Provide the (x, y) coordinate of the cell's center where the given text is located.  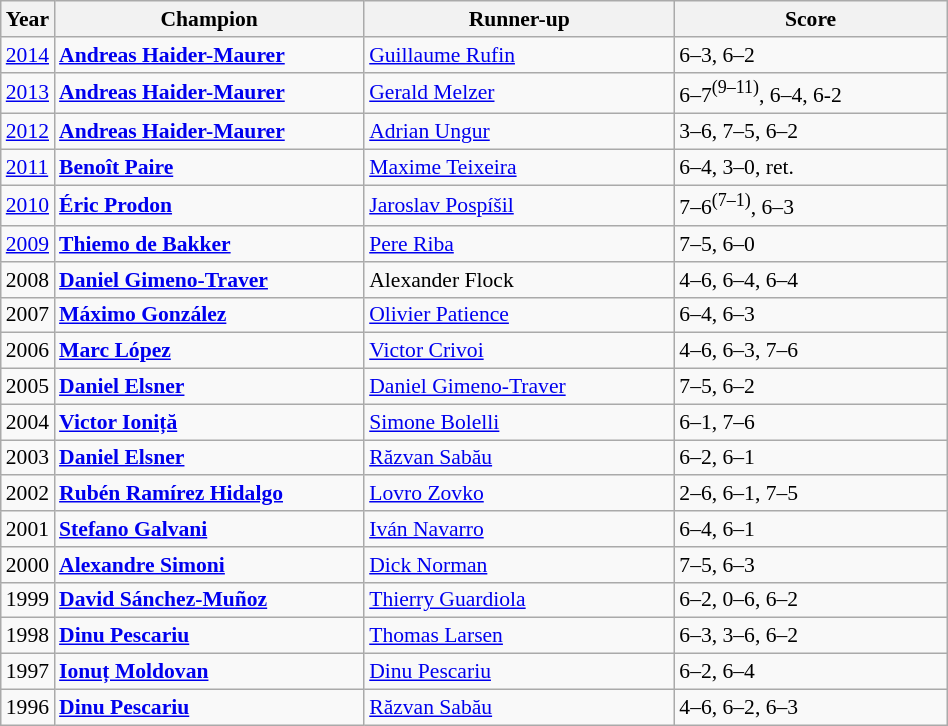
6–4, 6–3 (810, 316)
Gerald Melzer (519, 92)
Olivier Patience (519, 316)
Guillaume Rufin (519, 55)
6–1, 7–6 (810, 422)
Thierry Guardiola (519, 601)
Rubén Ramírez Hidalgo (209, 494)
Jaroslav Pospíšil (519, 206)
Lovro Zovko (519, 494)
2005 (28, 387)
Ionuț Moldovan (209, 672)
1997 (28, 672)
4–6, 6–4, 6–4 (810, 280)
2012 (28, 132)
1998 (28, 636)
2003 (28, 458)
Marc López (209, 351)
7–5, 6–3 (810, 565)
Iván Navarro (519, 529)
6–4, 6–1 (810, 529)
2004 (28, 422)
Champion (209, 19)
Score (810, 19)
Stefano Galvani (209, 529)
2–6, 6–1, 7–5 (810, 494)
Alexander Flock (519, 280)
2011 (28, 167)
2007 (28, 316)
2000 (28, 565)
2008 (28, 280)
1999 (28, 601)
4–6, 6–3, 7–6 (810, 351)
Dick Norman (519, 565)
6–2, 6–1 (810, 458)
4–6, 6–2, 6–3 (810, 707)
2009 (28, 244)
Alexandre Simoni (209, 565)
6–2, 6–4 (810, 672)
2014 (28, 55)
6–3, 6–2 (810, 55)
Máximo González (209, 316)
3–6, 7–5, 6–2 (810, 132)
7–5, 6–2 (810, 387)
1996 (28, 707)
7–5, 6–0 (810, 244)
Benoît Paire (209, 167)
2010 (28, 206)
2002 (28, 494)
Maxime Teixeira (519, 167)
David Sánchez-Muñoz (209, 601)
Year (28, 19)
2013 (28, 92)
6–3, 3–6, 6–2 (810, 636)
Pere Riba (519, 244)
Victor Crivoi (519, 351)
Thiemo de Bakker (209, 244)
2006 (28, 351)
Simone Bolelli (519, 422)
6–2, 0–6, 6–2 (810, 601)
Éric Prodon (209, 206)
Victor Ioniță (209, 422)
7–6(7–1), 6–3 (810, 206)
Adrian Ungur (519, 132)
2001 (28, 529)
6–4, 3–0, ret. (810, 167)
Runner-up (519, 19)
Thomas Larsen (519, 636)
6–7(9–11), 6–4, 6-2 (810, 92)
